Search for the cell housing the specified text and yield its (X, Y) center coordinate. 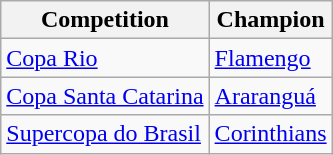
Champion (270, 20)
Copa Santa Catarina (105, 96)
Araranguá (270, 96)
Flamengo (270, 58)
Copa Rio (105, 58)
Corinthians (270, 134)
Supercopa do Brasil (105, 134)
Competition (105, 20)
